From the cell containing the given text, extract its center point as [x, y] coordinate. 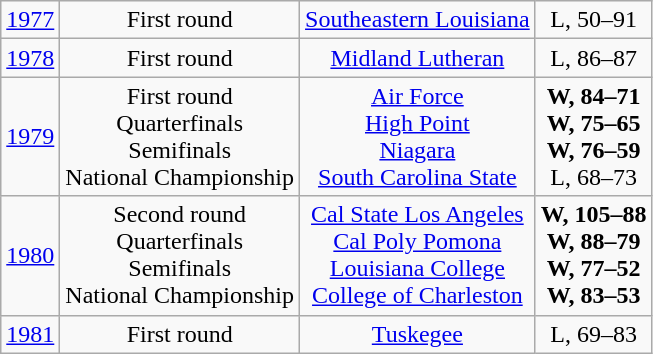
Cal State Los AngelesCal Poly PomonaLouisiana CollegeCollege of Charleston [418, 256]
1978 [30, 58]
1981 [30, 334]
Tuskegee [418, 334]
First roundQuarterfinalsSemifinalsNational Championship [180, 136]
L, 86–87 [594, 58]
1980 [30, 256]
Midland Lutheran [418, 58]
Air ForceHigh PointNiagaraSouth Carolina State [418, 136]
L, 69–83 [594, 334]
1979 [30, 136]
W, 105–88W, 88–79W, 77–52W, 83–53 [594, 256]
Second roundQuarterfinalsSemifinalsNational Championship [180, 256]
Southeastern Louisiana [418, 20]
1977 [30, 20]
W, 84–71W, 75–65W, 76–59L, 68–73 [594, 136]
L, 50–91 [594, 20]
